Provide the [X, Y] coordinate of the cell's center where the given text is located.  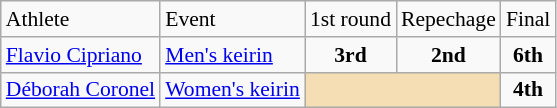
Flavio Cipriano [80, 55]
1st round [350, 19]
4th [528, 90]
3rd [350, 55]
6th [528, 55]
Déborah Coronel [80, 90]
Women's keirin [232, 90]
Final [528, 19]
Event [232, 19]
2nd [448, 55]
Athlete [80, 19]
Repechage [448, 19]
Men's keirin [232, 55]
